Determine the [X, Y] coordinate at the center of the cell enclosing the given text.  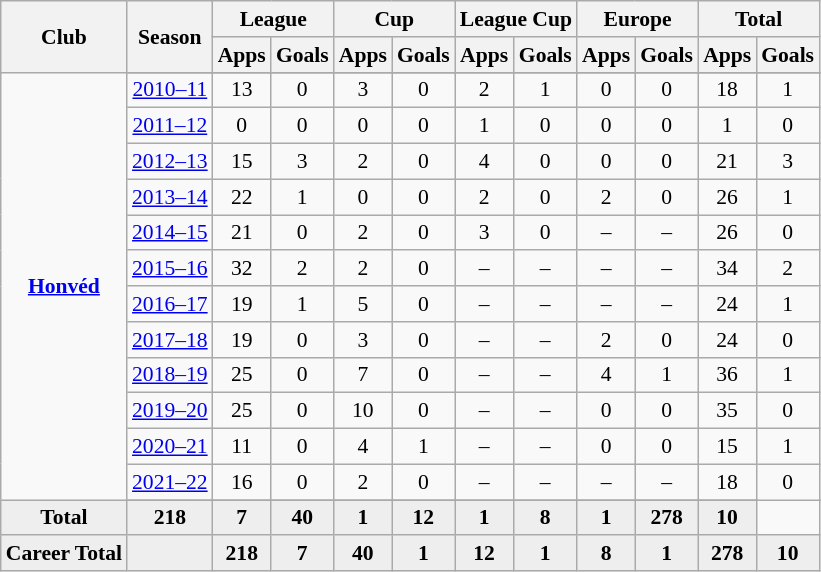
2011–12 [170, 126]
Europe [638, 19]
34 [727, 269]
2015–16 [170, 269]
35 [727, 411]
League [274, 19]
Season [170, 36]
Cup [394, 19]
Honvéd [64, 286]
2010–11 [170, 90]
League Cup [516, 19]
11 [242, 447]
Career Total [64, 554]
2012–13 [170, 162]
13 [242, 90]
36 [727, 375]
2016–17 [170, 304]
5 [363, 304]
2020–21 [170, 447]
2013–14 [170, 197]
Club [64, 36]
22 [242, 197]
2019–20 [170, 411]
32 [242, 269]
2017–18 [170, 340]
2014–15 [170, 233]
2021–22 [170, 482]
16 [242, 482]
2018–19 [170, 375]
